Output the [x, y] coordinate of the center of the cell containing the given text.  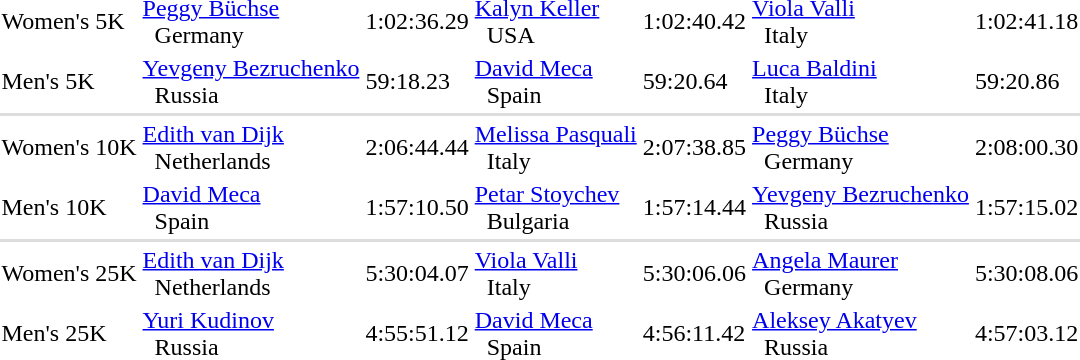
Men's 10K [69, 208]
Petar Stoychev Bulgaria [556, 208]
Melissa Pasquali Italy [556, 148]
2:08:00.30 [1026, 148]
5:30:06.06 [694, 274]
Angela Maurer Germany [861, 274]
2:06:44.44 [417, 148]
1:57:14.44 [694, 208]
1:57:15.02 [1026, 208]
59:18.23 [417, 82]
Women's 25K [69, 274]
5:30:08.06 [1026, 274]
Luca Baldini Italy [861, 82]
59:20.64 [694, 82]
Peggy Büchse Germany [861, 148]
Men's 5K [69, 82]
1:57:10.50 [417, 208]
59:20.86 [1026, 82]
Viola Valli Italy [556, 274]
Women's 10K [69, 148]
5:30:04.07 [417, 274]
2:07:38.85 [694, 148]
